Detect which cell encompasses the target text, then output its [x, y] center coordinate. 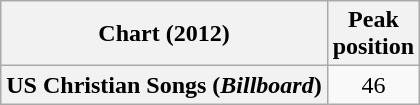
US Christian Songs (Billboard) [164, 85]
Chart (2012) [164, 34]
46 [373, 85]
Peakposition [373, 34]
